Identify which cell holds the provided text, then report its [x, y] central coordinate. 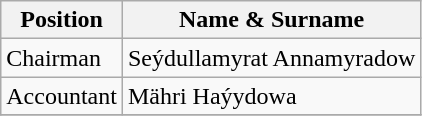
Position [62, 20]
Accountant [62, 96]
Mähri Haýydowa [271, 96]
Chairman [62, 58]
Seýdullamyrat Annamyradow [271, 58]
Name & Surname [271, 20]
